Scan for the cell matching the given text and deliver its [x, y] coordinate at center. 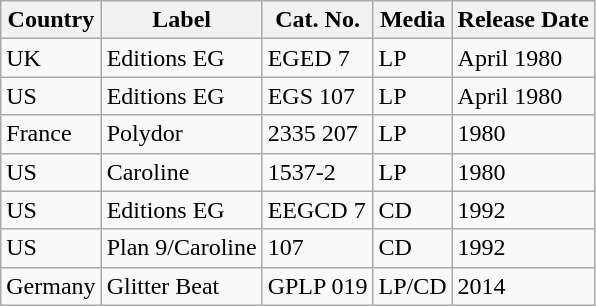
2335 207 [318, 134]
Country [51, 20]
Label [182, 20]
107 [318, 248]
Polydor [182, 134]
UK [51, 58]
Cat. No. [318, 20]
EEGCD 7 [318, 210]
Germany [51, 286]
Glitter Beat [182, 286]
1537-2 [318, 172]
EGS 107 [318, 96]
GPLP 019 [318, 286]
2014 [523, 286]
Plan 9/Caroline [182, 248]
Caroline [182, 172]
EGED 7 [318, 58]
Media [412, 20]
Release Date [523, 20]
France [51, 134]
LP/CD [412, 286]
